Capture the cell that displays the provided text and extract its [X, Y] central coordinate. 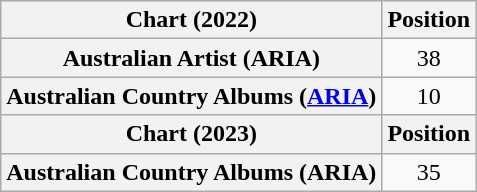
Australian Artist (ARIA) [192, 58]
10 [429, 96]
38 [429, 58]
Chart (2022) [192, 20]
Chart (2023) [192, 134]
35 [429, 172]
